Pinpoint the cell where the given text exists, returning its [x, y] midpoint coordinate. 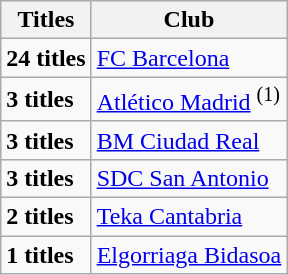
Titles [46, 20]
SDC San Antonio [189, 178]
Atlético Madrid (1) [189, 100]
1 titles [46, 255]
2 titles [46, 217]
Club [189, 20]
Elgorriaga Bidasoa [189, 255]
FC Barcelona [189, 58]
24 titles [46, 58]
BM Ciudad Real [189, 140]
Teka Cantabria [189, 217]
